Locate the cell with the specified text and output its (x, y) center coordinate. 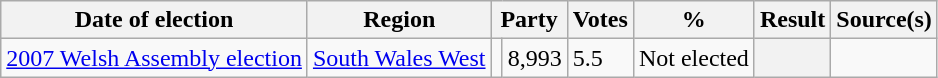
8,993 (534, 58)
Region (399, 20)
Votes (600, 20)
% (694, 20)
Result (792, 20)
5.5 (600, 58)
Date of election (154, 20)
Party (529, 20)
Source(s) (884, 20)
Not elected (694, 58)
South Wales West (399, 58)
2007 Welsh Assembly election (154, 58)
